Identify which cell holds the provided text, then report its [x, y] central coordinate. 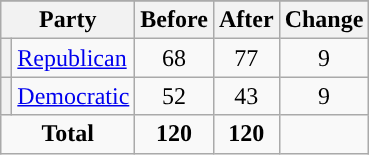
Change [324, 20]
Total [68, 134]
After [246, 20]
Party [68, 20]
Before [174, 20]
68 [174, 58]
Democratic [74, 96]
52 [174, 96]
77 [246, 58]
Republican [74, 58]
43 [246, 96]
